Search for the cell housing the specified text and yield its (x, y) center coordinate. 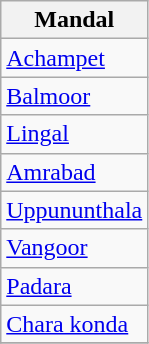
Vangoor (74, 248)
Amrabad (74, 172)
Padara (74, 286)
Balmoor (74, 96)
Achampet (74, 58)
Lingal (74, 134)
Uppununthala (74, 210)
Chara konda (74, 324)
Mandal (74, 20)
